Provide the (x, y) coordinate of the cell's center where the given text is located.  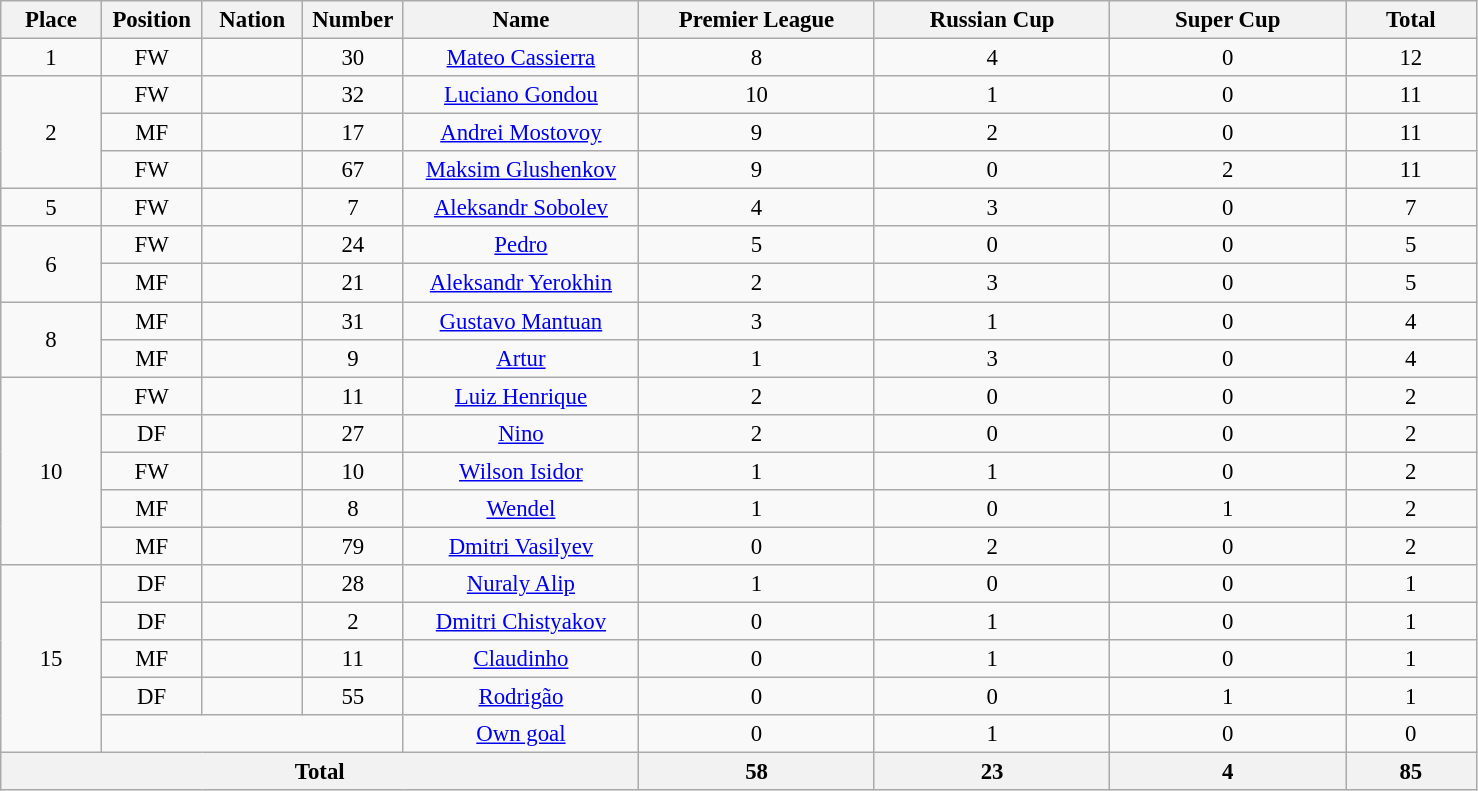
Nuraly Alip (521, 584)
Name (521, 20)
Aleksandr Sobolev (521, 208)
Premier League (757, 20)
Aleksandr Yerokhin (521, 283)
Claudinho (521, 659)
Dmitri Vasilyev (521, 546)
Pedro (521, 245)
Position (152, 20)
85 (1412, 772)
67 (354, 170)
Own goal (521, 734)
Place (52, 20)
Nino (521, 433)
Number (354, 20)
27 (354, 433)
31 (354, 321)
58 (757, 772)
24 (354, 245)
Maksim Glushenkov (521, 170)
21 (354, 283)
Wilson Isidor (521, 471)
6 (52, 264)
Russian Cup (992, 20)
Nation (252, 20)
55 (354, 697)
Luciano Gondou (521, 95)
23 (992, 772)
Super Cup (1228, 20)
Rodrigão (521, 697)
32 (354, 95)
17 (354, 133)
15 (52, 659)
28 (354, 584)
Andrei Mostovoy (521, 133)
Artur (521, 358)
12 (1412, 58)
Luiz Henrique (521, 396)
79 (354, 546)
Dmitri Chistyakov (521, 621)
Wendel (521, 509)
Mateo Cassierra (521, 58)
Gustavo Mantuan (521, 321)
30 (354, 58)
